For the text-containing cell, return its midpoint in [X, Y] coordinate format. 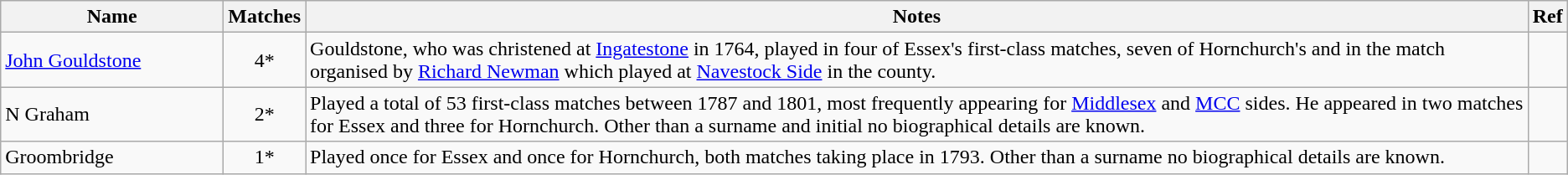
John Gouldstone [112, 60]
N Graham [112, 114]
Name [112, 17]
Matches [265, 17]
Notes [917, 17]
2* [265, 114]
Groombridge [112, 157]
Ref [1548, 17]
1* [265, 157]
4* [265, 60]
Played once for Essex and once for Hornchurch, both matches taking place in 1793. Other than a surname no biographical details are known. [917, 157]
